Output the [X, Y] coordinate of the center of the cell containing the given text.  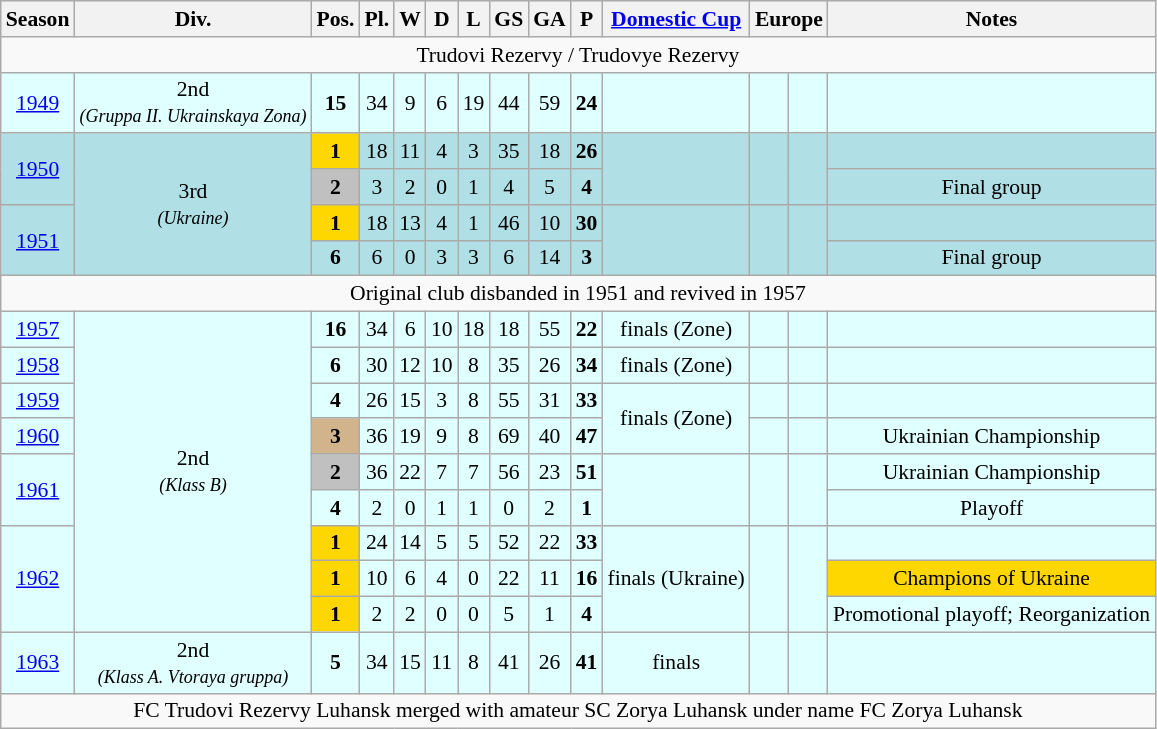
Season [38, 19]
FC Trudovi Rezervy Luhansk merged with amateur SC Zorya Luhansk under name FC Zorya Luhansk [578, 711]
1960 [38, 437]
2nd(Klass B) [192, 472]
1958 [38, 365]
13 [410, 223]
D [442, 19]
Champions of Ukraine [992, 579]
59 [550, 102]
finals [676, 662]
40 [550, 437]
P [587, 19]
2nd(Klass A. Vtoraya gruppa) [192, 662]
Div. [192, 19]
Original club disbanded in 1951 and revived in 1957 [578, 294]
Europe [789, 19]
Pl. [376, 19]
1961 [38, 490]
1949 [38, 102]
GA [550, 19]
1957 [38, 330]
23 [550, 472]
Notes [992, 19]
69 [508, 437]
44 [508, 102]
52 [508, 543]
46 [508, 223]
Trudovi Rezervy / Trudovye Rezervy [578, 55]
1963 [38, 662]
51 [587, 472]
47 [587, 437]
1951 [38, 240]
Promotional playoff; Reorganization [992, 615]
Pos. [336, 19]
2nd(Gruppa II. Ukrainskaya Zona) [192, 102]
1959 [38, 401]
1950 [38, 170]
GS [508, 19]
L [474, 19]
56 [508, 472]
12 [410, 365]
1962 [38, 578]
3rd(Ukraine) [192, 205]
finals (Ukraine) [676, 578]
W [410, 19]
Domestic Cup [676, 19]
Playoff [992, 508]
31 [550, 401]
